Search for the cell housing the specified text and yield its [X, Y] center coordinate. 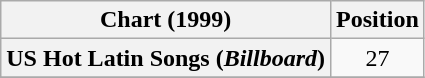
US Hot Latin Songs (Billboard) [166, 58]
27 [378, 58]
Chart (1999) [166, 20]
Position [378, 20]
